Identify which cell holds the provided text, then report its [X, Y] central coordinate. 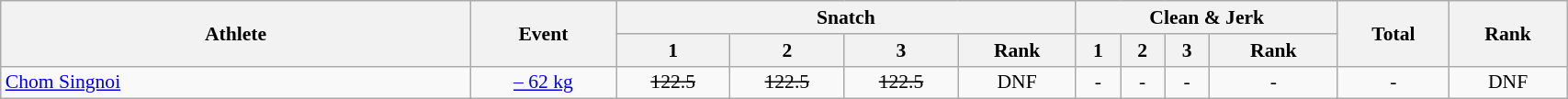
Chom Singnoi [235, 82]
Snatch [847, 17]
Total [1393, 33]
– 62 kg [543, 82]
Clean & Jerk [1207, 17]
Athlete [235, 33]
Event [543, 33]
